Capture the cell that displays the provided text and extract its (x, y) central coordinate. 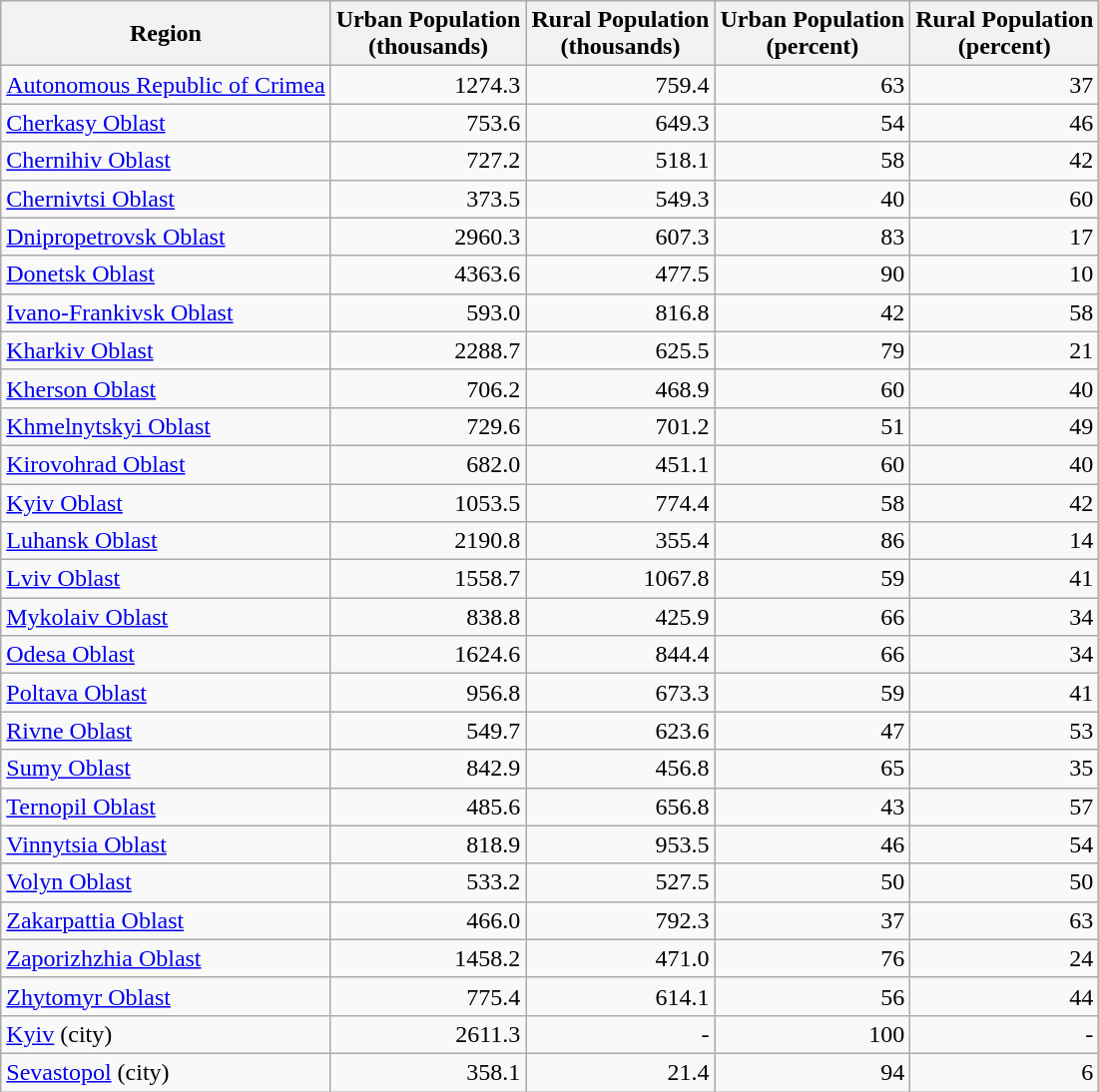
Region (166, 34)
1274.3 (428, 85)
Odesa Oblast (166, 655)
729.6 (428, 426)
Chernihiv Oblast (166, 161)
838.8 (428, 617)
Sumy Oblast (166, 769)
4363.6 (428, 274)
Zaporizhzhia Oblast (166, 958)
Kherson Oblast (166, 388)
842.9 (428, 769)
24 (1004, 958)
Dnipropetrovsk Oblast (166, 237)
Volyn Oblast (166, 882)
Lviv Oblast (166, 579)
76 (813, 958)
100 (813, 1034)
358.1 (428, 1072)
753.6 (428, 123)
1067.8 (621, 579)
Cherkasy Oblast (166, 123)
94 (813, 1072)
Zhytomyr Oblast (166, 996)
Kyiv Oblast (166, 502)
451.1 (621, 464)
Luhansk Oblast (166, 541)
1558.7 (428, 579)
49 (1004, 426)
79 (813, 350)
844.4 (621, 655)
Urban Population(thousands) (428, 34)
656.8 (621, 807)
47 (813, 731)
2960.3 (428, 237)
701.2 (621, 426)
90 (813, 274)
Ternopil Oblast (166, 807)
956.8 (428, 693)
65 (813, 769)
774.4 (621, 502)
Sevastopol (city) (166, 1072)
21 (1004, 350)
Kharkiv Oblast (166, 350)
2288.7 (428, 350)
549.7 (428, 731)
953.5 (621, 844)
593.0 (428, 312)
Urban Population(percent) (813, 34)
Donetsk Oblast (166, 274)
818.9 (428, 844)
2190.8 (428, 541)
Chernivtsi Oblast (166, 199)
468.9 (621, 388)
43 (813, 807)
Rural Population(thousands) (621, 34)
53 (1004, 731)
Kyiv (city) (166, 1034)
Poltava Oblast (166, 693)
Ivano-Frankivsk Oblast (166, 312)
466.0 (428, 920)
1053.5 (428, 502)
Zakarpattia Oblast (166, 920)
518.1 (621, 161)
21.4 (621, 1072)
6 (1004, 1072)
373.5 (428, 199)
Mykolaiv Oblast (166, 617)
Vinnytsia Oblast (166, 844)
456.8 (621, 769)
792.3 (621, 920)
83 (813, 237)
775.4 (428, 996)
682.0 (428, 464)
1458.2 (428, 958)
2611.3 (428, 1034)
10 (1004, 274)
649.3 (621, 123)
759.4 (621, 85)
Rural Population(percent) (1004, 34)
17 (1004, 237)
Khmelnytskyi Oblast (166, 426)
44 (1004, 996)
607.3 (621, 237)
549.3 (621, 199)
706.2 (428, 388)
477.5 (621, 274)
471.0 (621, 958)
625.5 (621, 350)
1624.6 (428, 655)
86 (813, 541)
Kirovohrad Oblast (166, 464)
35 (1004, 769)
Rivne Oblast (166, 731)
355.4 (621, 541)
14 (1004, 541)
533.2 (428, 882)
485.6 (428, 807)
614.1 (621, 996)
727.2 (428, 161)
Autonomous Republic of Crimea (166, 85)
816.8 (621, 312)
673.3 (621, 693)
623.6 (621, 731)
57 (1004, 807)
51 (813, 426)
527.5 (621, 882)
425.9 (621, 617)
56 (813, 996)
